Locate the cell with the specified text and output its (X, Y) center coordinate. 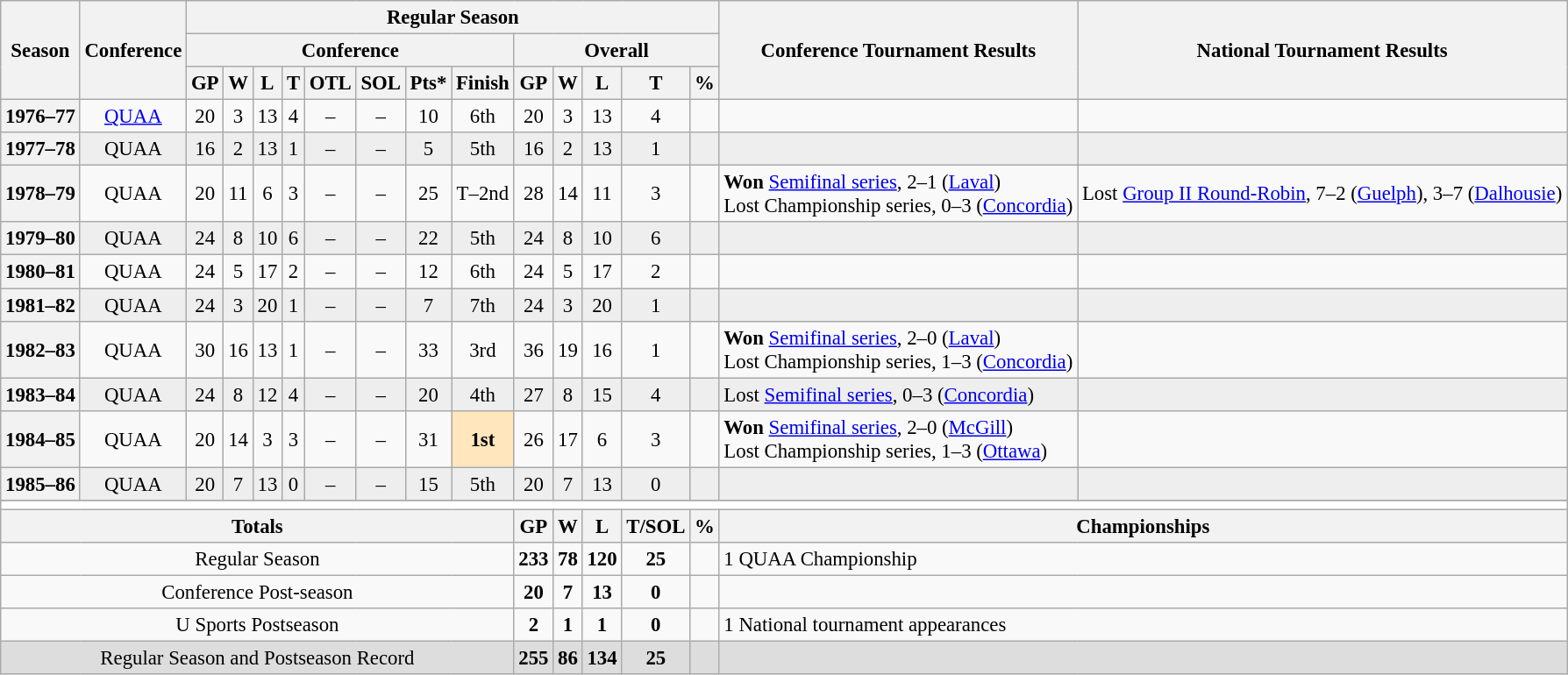
Totals (258, 526)
U Sports Postseason (258, 625)
1 National tournament appearances (1144, 625)
19 (568, 349)
4th (482, 394)
27 (533, 394)
3rd (482, 349)
36 (533, 349)
Finish (482, 83)
1st (482, 438)
1983–84 (40, 394)
233 (533, 559)
Regular Season and Postseason Record (258, 658)
Lost Semifinal series, 0–3 (Concordia) (898, 394)
22 (428, 239)
1 QUAA Championship (1144, 559)
30 (205, 349)
86 (568, 658)
1981–82 (40, 305)
33 (428, 349)
120 (602, 559)
Won Semifinal series, 2–0 (Laval)Lost Championship series, 1–3 (Concordia) (898, 349)
1979–80 (40, 239)
T–2nd (482, 195)
255 (533, 658)
7th (482, 305)
28 (533, 195)
Championships (1144, 526)
31 (428, 438)
1976–77 (40, 117)
SOL (381, 83)
26 (533, 438)
1982–83 (40, 349)
Lost Group II Round-Robin, 7–2 (Guelph), 3–7 (Dalhousie) (1322, 195)
134 (602, 658)
OTL (330, 83)
Won Semifinal series, 2–1 (Laval)Lost Championship series, 0–3 (Concordia) (898, 195)
1980–81 (40, 272)
1977–78 (40, 149)
1985–86 (40, 484)
Overall (617, 51)
Pts* (428, 83)
T/SOL (656, 526)
Won Semifinal series, 2–0 (McGill)Lost Championship series, 1–3 (Ottawa) (898, 438)
1984–85 (40, 438)
Season (40, 51)
78 (568, 559)
1978–79 (40, 195)
National Tournament Results (1322, 51)
Conference Post-season (258, 592)
Conference Tournament Results (898, 51)
